Locate the cell with the specified text and output its [x, y] center coordinate. 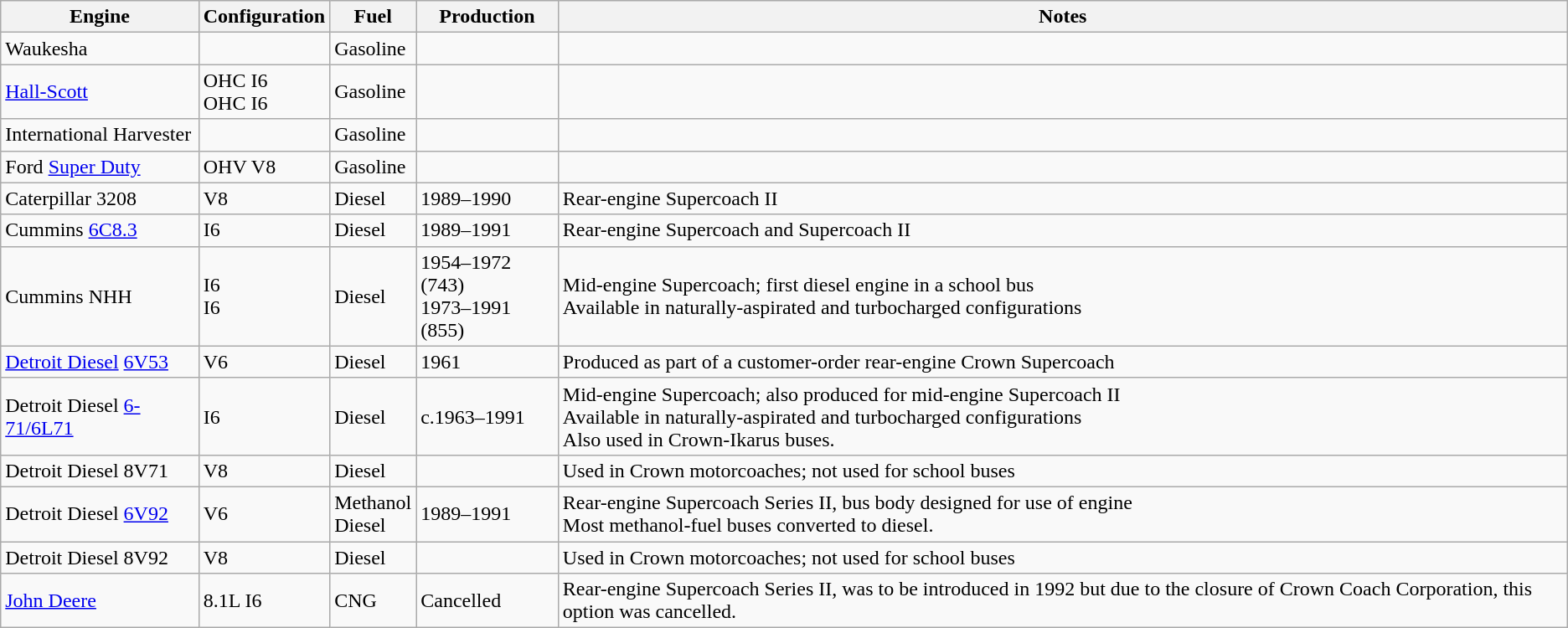
Fuel [374, 17]
Detroit Diesel 6-71/6L71 [100, 416]
1989–1990 [487, 198]
Waukesha [100, 49]
Rear-engine Supercoach and Supercoach II [1062, 230]
Engine [100, 17]
Rear-engine Supercoach Series II, bus body designed for use of engineMost methanol-fuel buses converted to diesel. [1062, 514]
8.1L I6 [264, 601]
Detroit Diesel 8V71 [100, 471]
Rear-engine Supercoach Series II, was to be introduced in 1992 but due to the closure of Crown Coach Corporation, this option was cancelled. [1062, 601]
Cummins NHH [100, 296]
Produced as part of a customer-order rear-engine Crown Supercoach [1062, 362]
1961 [487, 362]
MethanolDiesel [374, 514]
Production [487, 17]
Detroit Diesel 8V92 [100, 557]
Rear-engine Supercoach II [1062, 198]
CNG [374, 601]
OHV V8 [264, 167]
Caterpillar 3208 [100, 198]
John Deere [100, 601]
1954–1972 (743)1973–1991 (855) [487, 296]
Detroit Diesel 6V92 [100, 514]
Configuration [264, 17]
Cancelled [487, 601]
Cummins 6C8.3 [100, 230]
OHC I6 OHC I6 [264, 92]
International Harvester [100, 135]
c.1963–1991 [487, 416]
Mid-engine Supercoach; first diesel engine in a school busAvailable in naturally-aspirated and turbocharged configurations [1062, 296]
Ford Super Duty [100, 167]
Notes [1062, 17]
I6 I6 [264, 296]
Hall-Scott [100, 92]
Detroit Diesel 6V53 [100, 362]
